From the cell containing the given text, extract its center point as (x, y) coordinate. 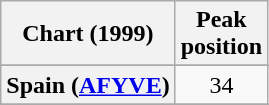
Chart (1999) (88, 34)
Spain (AFYVE) (88, 85)
34 (221, 85)
Peakposition (221, 34)
